Pinpoint the cell where the given text exists, returning its (X, Y) midpoint coordinate. 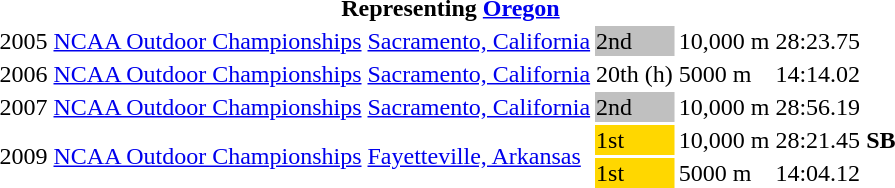
20th (h) (635, 74)
Fayetteville, Arkansas (479, 156)
